For the text-containing cell, return its midpoint in [X, Y] coordinate format. 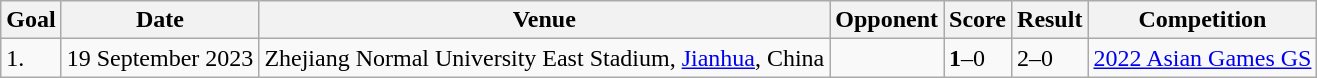
1. [31, 58]
19 September 2023 [160, 58]
Competition [1202, 20]
2–0 [1050, 58]
1–0 [978, 58]
Venue [544, 20]
Date [160, 20]
Result [1050, 20]
Score [978, 20]
Zhejiang Normal University East Stadium, Jianhua, China [544, 58]
Opponent [887, 20]
2022 Asian Games GS [1202, 58]
Goal [31, 20]
